Provide the [x, y] coordinate of the cell's center where the given text is located.  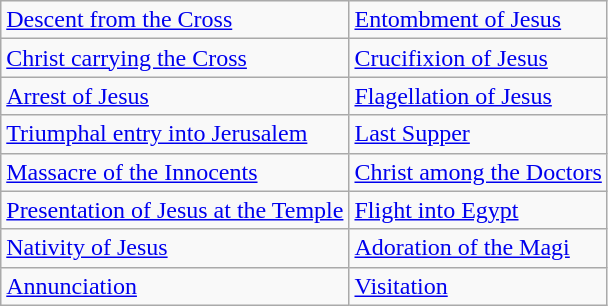
Visitation [478, 286]
Descent from the Cross [175, 20]
Massacre of the Innocents [175, 172]
Presentation of Jesus at the Temple [175, 210]
Triumphal entry into Jerusalem [175, 134]
Annunciation [175, 286]
Christ carrying the Cross [175, 58]
Nativity of Jesus [175, 248]
Christ among the Doctors [478, 172]
Adoration of the Magi [478, 248]
Last Supper [478, 134]
Entombment of Jesus [478, 20]
Arrest of Jesus [175, 96]
Flagellation of Jesus [478, 96]
Crucifixion of Jesus [478, 58]
Flight into Egypt [478, 210]
